Pinpoint the cell where the given text exists, returning its [X, Y] midpoint coordinate. 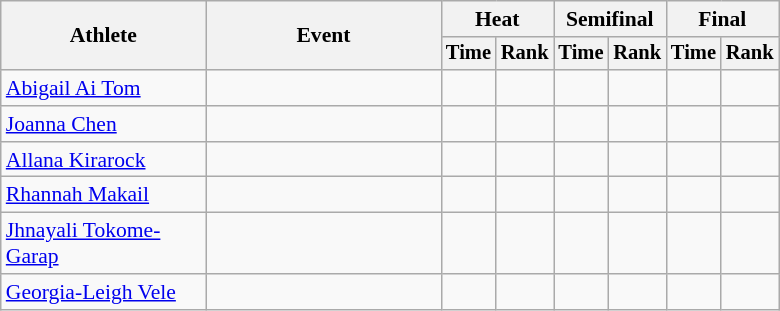
Allana Kirarock [104, 160]
Joanna Chen [104, 124]
Event [324, 36]
Semifinal [610, 19]
Rhannah Makail [104, 195]
Georgia-Leigh Vele [104, 292]
Jhnayali Tokome-Garap [104, 244]
Athlete [104, 36]
Heat [497, 19]
Abigail Ai Tom [104, 88]
Final [722, 19]
